Return the [x, y] coordinate for the center point of the cell that contains the specified text.  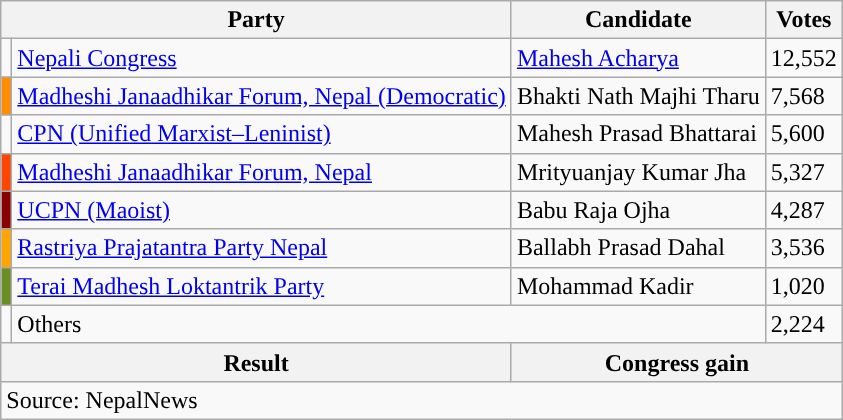
2,224 [804, 324]
4,287 [804, 210]
Rastriya Prajatantra Party Nepal [262, 248]
7,568 [804, 96]
Source: NepalNews [422, 400]
UCPN (Maoist) [262, 210]
Babu Raja Ojha [638, 210]
Bhakti Nath Majhi Tharu [638, 96]
Result [256, 362]
Votes [804, 20]
Others [388, 324]
Congress gain [676, 362]
Terai Madhesh Loktantrik Party [262, 286]
Madheshi Janaadhikar Forum, Nepal [262, 172]
5,327 [804, 172]
Mohammad Kadir [638, 286]
Madheshi Janaadhikar Forum, Nepal (Democratic) [262, 96]
3,536 [804, 248]
12,552 [804, 58]
Mahesh Prasad Bhattarai [638, 134]
CPN (Unified Marxist–Leninist) [262, 134]
Nepali Congress [262, 58]
Party [256, 20]
Candidate [638, 20]
5,600 [804, 134]
Mrityuanjay Kumar Jha [638, 172]
Ballabh Prasad Dahal [638, 248]
1,020 [804, 286]
Mahesh Acharya [638, 58]
